Search for the cell housing the specified text and yield its (x, y) center coordinate. 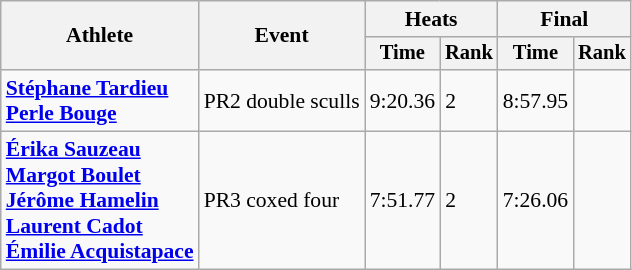
Athlete (100, 36)
9:20.36 (402, 100)
7:26.06 (536, 201)
Stéphane TardieuPerle Bouge (100, 100)
Final (564, 19)
PR2 double sculls (282, 100)
Heats (432, 19)
PR3 coxed four (282, 201)
8:57.95 (536, 100)
Érika SauzeauMargot BouletJérôme HamelinLaurent CadotÉmilie Acquistapace (100, 201)
7:51.77 (402, 201)
Event (282, 36)
